Find where the given text appears and provide that cell's center as [x, y] coordinate. 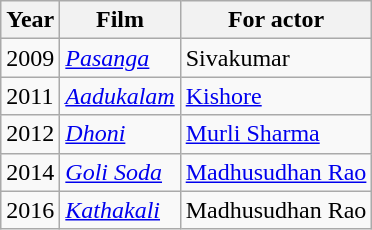
Goli Soda [120, 172]
2011 [30, 96]
Aadukalam [120, 96]
Murli Sharma [276, 134]
For actor [276, 20]
2009 [30, 58]
Kathakali [120, 210]
Dhoni [120, 134]
Kishore [276, 96]
2014 [30, 172]
2012 [30, 134]
Film [120, 20]
Year [30, 20]
Sivakumar [276, 58]
2016 [30, 210]
Pasanga [120, 58]
